Detect which cell encompasses the target text, then output its (X, Y) center coordinate. 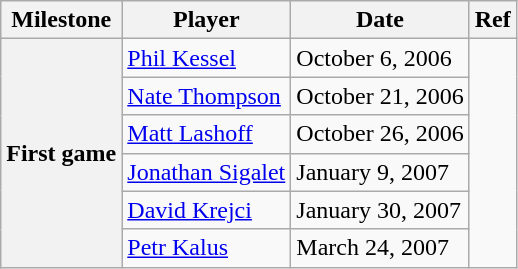
Petr Kalus (206, 248)
Milestone (62, 20)
Jonathan Sigalet (206, 172)
Phil Kessel (206, 58)
Date (380, 20)
January 30, 2007 (380, 210)
First game (62, 153)
October 6, 2006 (380, 58)
Ref (492, 20)
January 9, 2007 (380, 172)
David Krejci (206, 210)
Matt Lashoff (206, 134)
March 24, 2007 (380, 248)
Nate Thompson (206, 96)
October 26, 2006 (380, 134)
Player (206, 20)
October 21, 2006 (380, 96)
